For the text-containing cell, return its midpoint in [x, y] coordinate format. 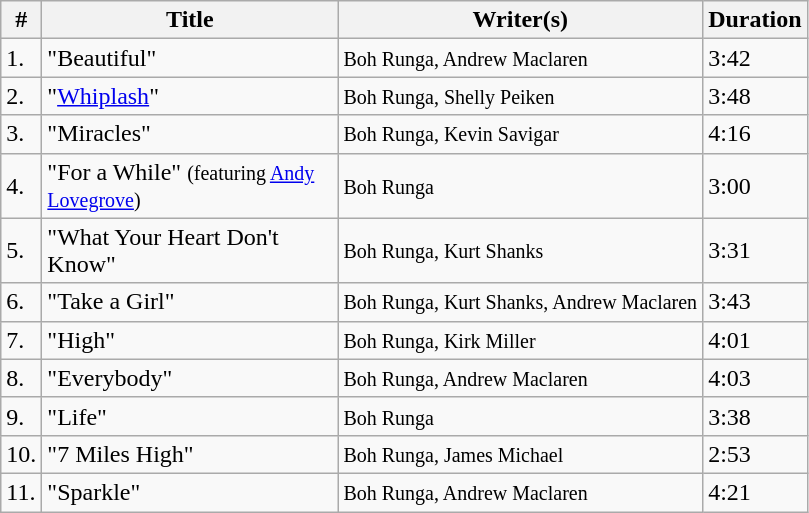
3. [22, 134]
3:00 [755, 186]
Boh Runga, Kirk Miller [520, 340]
Boh Runga, Kurt Shanks [520, 250]
"What Your Heart Don't Know" [190, 250]
"Everybody" [190, 378]
2:53 [755, 454]
3:42 [755, 58]
11. [22, 492]
1. [22, 58]
3:38 [755, 416]
4:21 [755, 492]
4. [22, 186]
Writer(s) [520, 20]
"Life" [190, 416]
9. [22, 416]
"Miracles" [190, 134]
4:16 [755, 134]
2. [22, 96]
Boh Runga, Shelly Peiken [520, 96]
"Take a Girl" [190, 302]
3:31 [755, 250]
6. [22, 302]
3:43 [755, 302]
Boh Runga, Kevin Savigar [520, 134]
10. [22, 454]
Boh Runga, James Michael [520, 454]
"Beautiful" [190, 58]
Duration [755, 20]
7. [22, 340]
4:03 [755, 378]
Boh Runga, Kurt Shanks, Andrew Maclaren [520, 302]
"7 Miles High" [190, 454]
5. [22, 250]
"For a While" (featuring Andy Lovegrove) [190, 186]
3:48 [755, 96]
"Sparkle" [190, 492]
# [22, 20]
8. [22, 378]
"Whiplash" [190, 96]
4:01 [755, 340]
Title [190, 20]
"High" [190, 340]
